Return [x, y] of the center of cell containing provided text 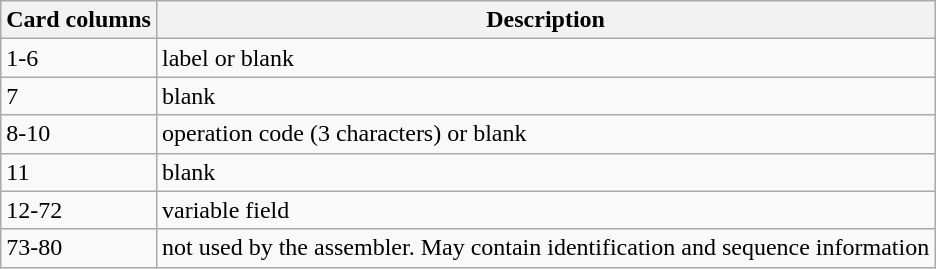
11 [79, 172]
operation code (3 characters) or blank [545, 134]
12-72 [79, 210]
not used by the assembler. May contain identification and sequence information [545, 248]
8-10 [79, 134]
1-6 [79, 58]
7 [79, 96]
Card columns [79, 20]
73-80 [79, 248]
variable field [545, 210]
Description [545, 20]
label or blank [545, 58]
